Provide the (X, Y) coordinate of the cell's center where the given text is located.  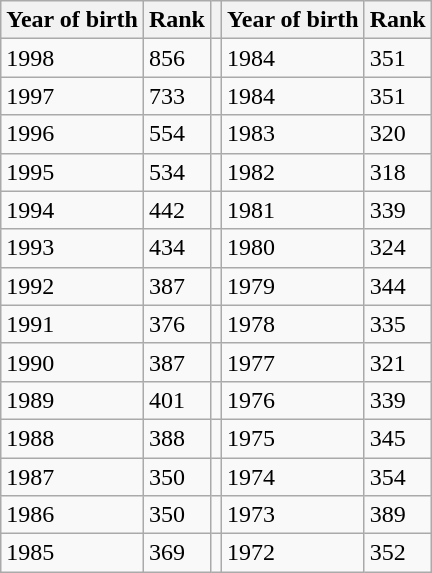
318 (398, 172)
1994 (72, 210)
1989 (72, 400)
320 (398, 134)
1995 (72, 172)
554 (176, 134)
345 (398, 438)
388 (176, 438)
1979 (294, 286)
1972 (294, 553)
1998 (72, 58)
1986 (72, 515)
1981 (294, 210)
733 (176, 96)
1973 (294, 515)
1991 (72, 324)
369 (176, 553)
1997 (72, 96)
1990 (72, 362)
389 (398, 515)
352 (398, 553)
1996 (72, 134)
324 (398, 248)
1982 (294, 172)
1987 (72, 477)
1976 (294, 400)
335 (398, 324)
401 (176, 400)
1988 (72, 438)
1978 (294, 324)
1980 (294, 248)
321 (398, 362)
1974 (294, 477)
442 (176, 210)
856 (176, 58)
434 (176, 248)
344 (398, 286)
1985 (72, 553)
1992 (72, 286)
1977 (294, 362)
534 (176, 172)
1993 (72, 248)
354 (398, 477)
376 (176, 324)
1975 (294, 438)
1983 (294, 134)
